Capture the cell that displays the provided text and extract its [x, y] central coordinate. 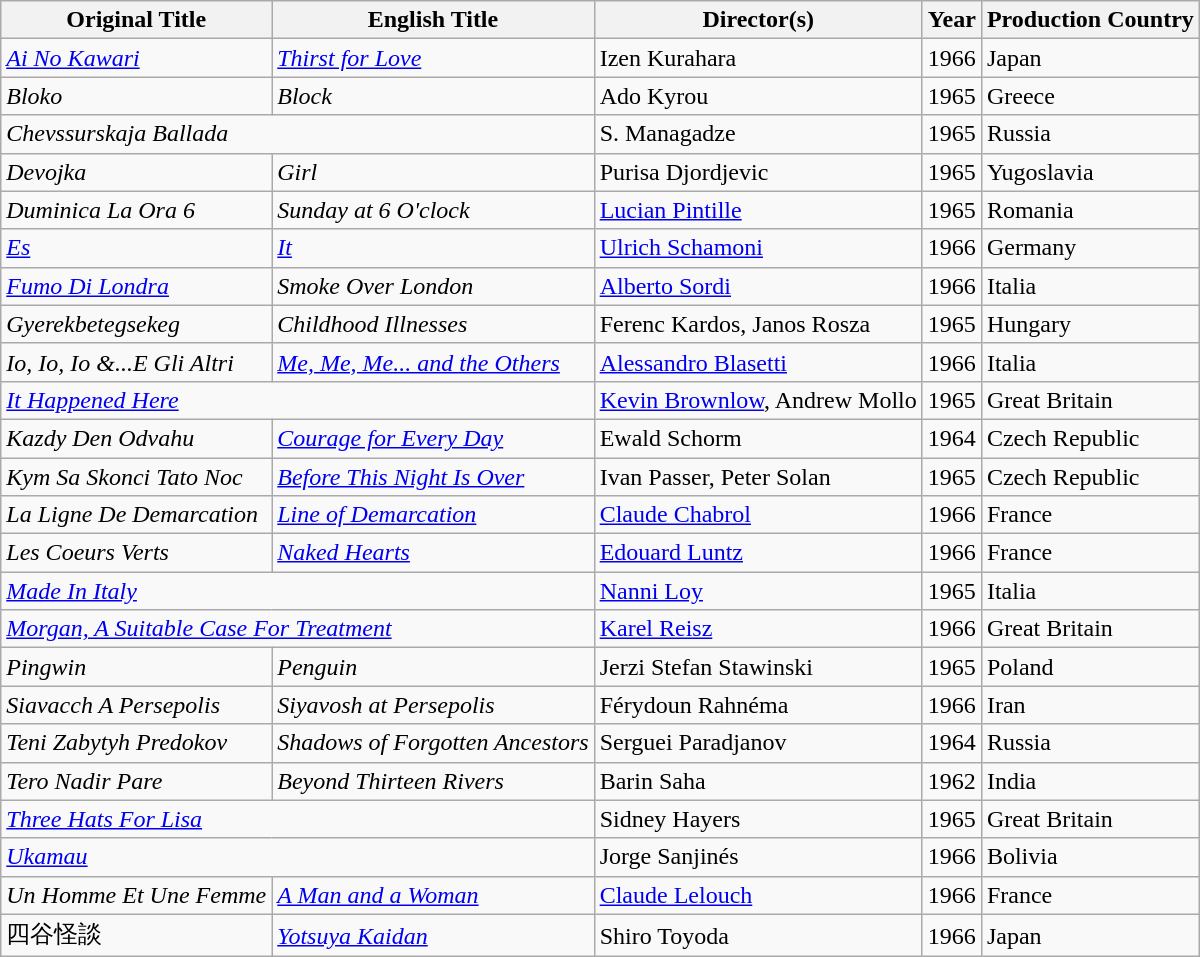
Before This Night Is Over [433, 477]
Izen Kurahara [758, 58]
Year [952, 20]
India [1090, 781]
Gyerekbetegsekeg [136, 324]
Ewald Schorm [758, 438]
Purisa Djordjevic [758, 172]
Les Coeurs Verts [136, 553]
Io, Io, Io &...E Gli Altri [136, 362]
Siyavosh at Persepolis [433, 705]
Edouard Luntz [758, 553]
Shiro Toyoda [758, 936]
Bloko [136, 96]
Jorge Sanjinés [758, 857]
Germany [1090, 248]
Ukamau [298, 857]
Iran [1090, 705]
Original Title [136, 20]
Kym Sa Skonci Tato Noc [136, 477]
Greece [1090, 96]
Es [136, 248]
四谷怪談 [136, 936]
Férydoun Rahnéma [758, 705]
Nanni Loy [758, 591]
Beyond Thirteen Rivers [433, 781]
Penguin [433, 667]
La Ligne De Demarcation [136, 515]
Chevssurskaja Ballada [298, 134]
Kevin Brownlow, Andrew Mollo [758, 400]
Childhood Illnesses [433, 324]
Sidney Hayers [758, 819]
Karel Reisz [758, 629]
A Man and a Woman [433, 895]
Ai No Kawari [136, 58]
Ado Kyrou [758, 96]
Claude Chabrol [758, 515]
1962 [952, 781]
Shadows of Forgotten Ancestors [433, 743]
S. Managadze [758, 134]
Block [433, 96]
Girl [433, 172]
Ulrich Schamoni [758, 248]
Pingwin [136, 667]
Ivan Passer, Peter Solan [758, 477]
Serguei Paradjanov [758, 743]
It [433, 248]
Duminica La Ora 6 [136, 210]
Tero Nadir Pare [136, 781]
Poland [1090, 667]
Teni Zabytyh Predokov [136, 743]
Me, Me, Me... and the Others [433, 362]
Lucian Pintille [758, 210]
Sunday at 6 O'clock [433, 210]
Made In Italy [298, 591]
Romania [1090, 210]
English Title [433, 20]
Director(s) [758, 20]
Morgan, A Suitable Case For Treatment [298, 629]
Alberto Sordi [758, 286]
Fumo Di Londra [136, 286]
Smoke Over London [433, 286]
Hungary [1090, 324]
Production Country [1090, 20]
Naked Hearts [433, 553]
Devojka [136, 172]
Courage for Every Day [433, 438]
Line of Demarcation [433, 515]
Jerzi Stefan Stawinski [758, 667]
It Happened Here [298, 400]
Un Homme Et Une Femme [136, 895]
Siavacch A Persepolis [136, 705]
Ferenc Kardos, Janos Rosza [758, 324]
Bolivia [1090, 857]
Thirst for Love [433, 58]
Kazdy Den Odvahu [136, 438]
Barin Saha [758, 781]
Yugoslavia [1090, 172]
Three Hats For Lisa [298, 819]
Claude Lelouch [758, 895]
Yotsuya Kaidan [433, 936]
Alessandro Blasetti [758, 362]
